Detect which cell encompasses the target text, then output its (x, y) center coordinate. 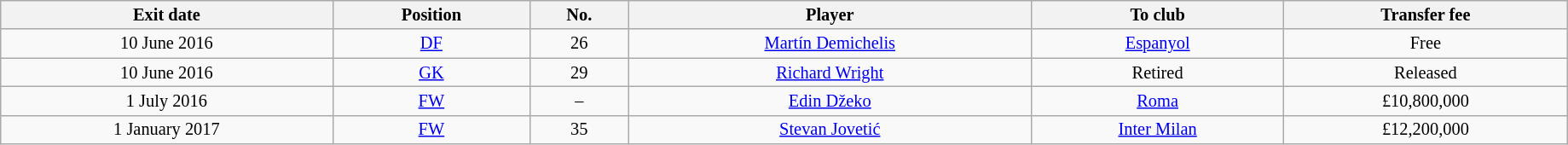
Retired (1158, 72)
Edin Džeko (830, 101)
– (580, 101)
£10,800,000 (1426, 101)
To club (1158, 14)
35 (580, 130)
Martín Demichelis (830, 43)
Free (1426, 43)
1 July 2016 (167, 101)
Stevan Jovetić (830, 130)
1 January 2017 (167, 130)
29 (580, 72)
Espanyol (1158, 43)
Inter Milan (1158, 130)
GK (431, 72)
£12,200,000 (1426, 130)
Position (431, 14)
Roma (1158, 101)
Released (1426, 72)
Transfer fee (1426, 14)
Player (830, 14)
No. (580, 14)
Exit date (167, 14)
26 (580, 43)
Richard Wright (830, 72)
DF (431, 43)
